Detect which cell encompasses the target text, then output its (X, Y) center coordinate. 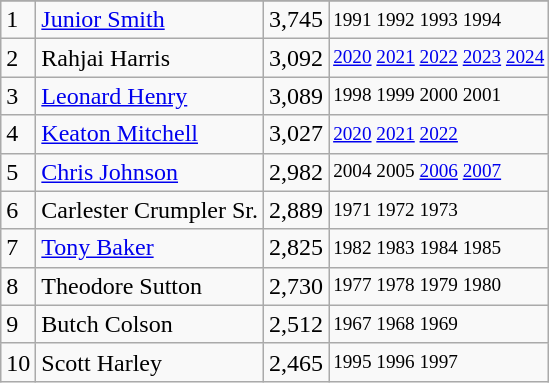
1977 1978 1979 1980 (439, 286)
Leonard Henry (150, 96)
8 (18, 286)
1982 1983 1984 1985 (439, 248)
Theodore Sutton (150, 286)
9 (18, 324)
Tony Baker (150, 248)
2 (18, 58)
1 (18, 20)
Butch Colson (150, 324)
3,092 (296, 58)
1991 1992 1993 1994 (439, 20)
Carlester Crumpler Sr. (150, 210)
2,512 (296, 324)
3 (18, 96)
2020 2021 2022 (439, 134)
1971 1972 1973 (439, 210)
2,465 (296, 362)
2,982 (296, 172)
Keaton Mitchell (150, 134)
2020 2021 2022 2023 2024 (439, 58)
7 (18, 248)
Chris Johnson (150, 172)
5 (18, 172)
1995 1996 1997 (439, 362)
4 (18, 134)
Scott Harley (150, 362)
1998 1999 2000 2001 (439, 96)
Junior Smith (150, 20)
2,825 (296, 248)
2,889 (296, 210)
10 (18, 362)
2,730 (296, 286)
6 (18, 210)
Rahjai Harris (150, 58)
3,027 (296, 134)
3,089 (296, 96)
1967 1968 1969 (439, 324)
3,745 (296, 20)
2004 2005 2006 2007 (439, 172)
